For the text-containing cell, return its midpoint in [x, y] coordinate format. 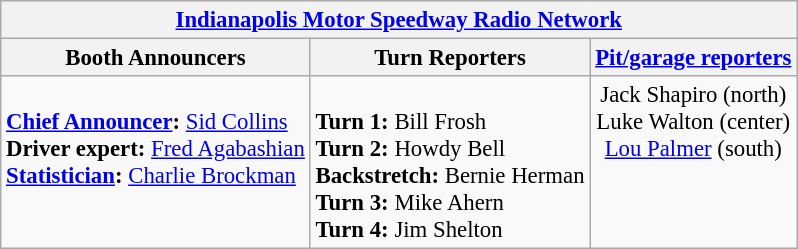
Indianapolis Motor Speedway Radio Network [399, 20]
Turn 1: Bill Frosh Turn 2: Howdy Bell Backstretch: Bernie Herman Turn 3: Mike Ahern Turn 4: Jim Shelton [450, 162]
Turn Reporters [450, 58]
Jack Shapiro (north)Luke Walton (center)Lou Palmer (south) [694, 162]
Pit/garage reporters [694, 58]
Booth Announcers [156, 58]
Chief Announcer: Sid Collins Driver expert: Fred Agabashian Statistician: Charlie Brockman [156, 162]
